Detect which cell encompasses the target text, then output its [X, Y] center coordinate. 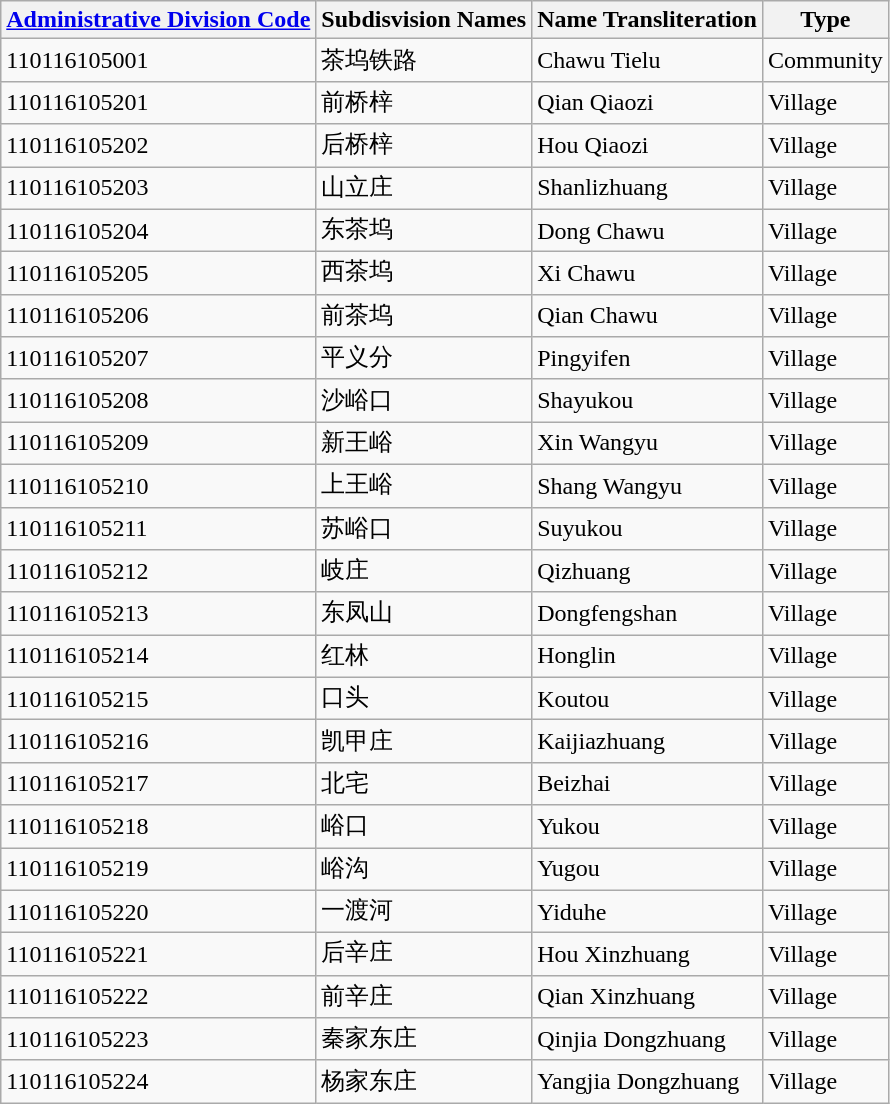
110116105210 [158, 486]
凯甲庄 [424, 742]
后桥梓 [424, 146]
苏峪口 [424, 528]
新王峪 [424, 444]
Suyukou [648, 528]
110116105219 [158, 870]
Kaijiazhuang [648, 742]
Koutou [648, 698]
前茶坞 [424, 316]
110116105207 [158, 358]
沙峪口 [424, 400]
Administrative Division Code [158, 20]
Beizhai [648, 784]
Type [825, 20]
口头 [424, 698]
110116105223 [158, 1040]
Dongfengshan [648, 614]
Xin Wangyu [648, 444]
岐庄 [424, 572]
Honglin [648, 656]
Qinjia Dongzhuang [648, 1040]
秦家东庄 [424, 1040]
Yiduhe [648, 912]
110116105220 [158, 912]
上王峪 [424, 486]
Name Transliteration [648, 20]
Pingyifen [648, 358]
110116105209 [158, 444]
Hou Xinzhuang [648, 954]
东茶坞 [424, 230]
110116105202 [158, 146]
110116105208 [158, 400]
110116105222 [158, 996]
Yukou [648, 826]
110116105001 [158, 60]
前桥梓 [424, 102]
西茶坞 [424, 274]
110116105224 [158, 1082]
Yangjia Dongzhuang [648, 1082]
Shayukou [648, 400]
Qizhuang [648, 572]
110116105217 [158, 784]
前辛庄 [424, 996]
峪沟 [424, 870]
Shanlizhuang [648, 188]
Subdisvision Names [424, 20]
后辛庄 [424, 954]
110116105218 [158, 826]
Xi Chawu [648, 274]
东凤山 [424, 614]
茶坞铁路 [424, 60]
110116105212 [158, 572]
110116105205 [158, 274]
110116105204 [158, 230]
110116105216 [158, 742]
110116105211 [158, 528]
Dong Chawu [648, 230]
Hou Qiaozi [648, 146]
110116105215 [158, 698]
Qian Qiaozi [648, 102]
一渡河 [424, 912]
Shang Wangyu [648, 486]
Qian Chawu [648, 316]
110116105201 [158, 102]
Qian Xinzhuang [648, 996]
平义分 [424, 358]
110116105203 [158, 188]
Yugou [648, 870]
110116105214 [158, 656]
山立庄 [424, 188]
红林 [424, 656]
110116105221 [158, 954]
峪口 [424, 826]
110116105213 [158, 614]
杨家东庄 [424, 1082]
110116105206 [158, 316]
Community [825, 60]
Chawu Tielu [648, 60]
北宅 [424, 784]
